Detect which cell encompasses the target text, then output its [X, Y] center coordinate. 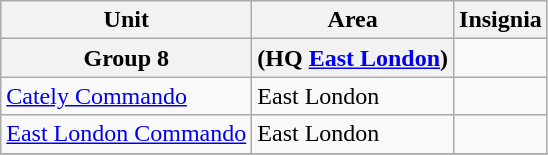
Unit [126, 20]
Cately Commando [126, 96]
(HQ East London) [353, 58]
Area [353, 20]
East London Commando [126, 134]
Group 8 [126, 58]
Insignia [501, 20]
